Scan for the cell matching the given text and deliver its (x, y) coordinate at center. 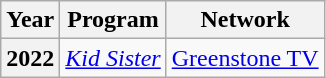
Kid Sister (113, 58)
Greenstone TV (245, 58)
Program (113, 20)
Year (30, 20)
Network (245, 20)
2022 (30, 58)
